Extract the (X, Y) coordinate from the center of the cell holding the provided text.  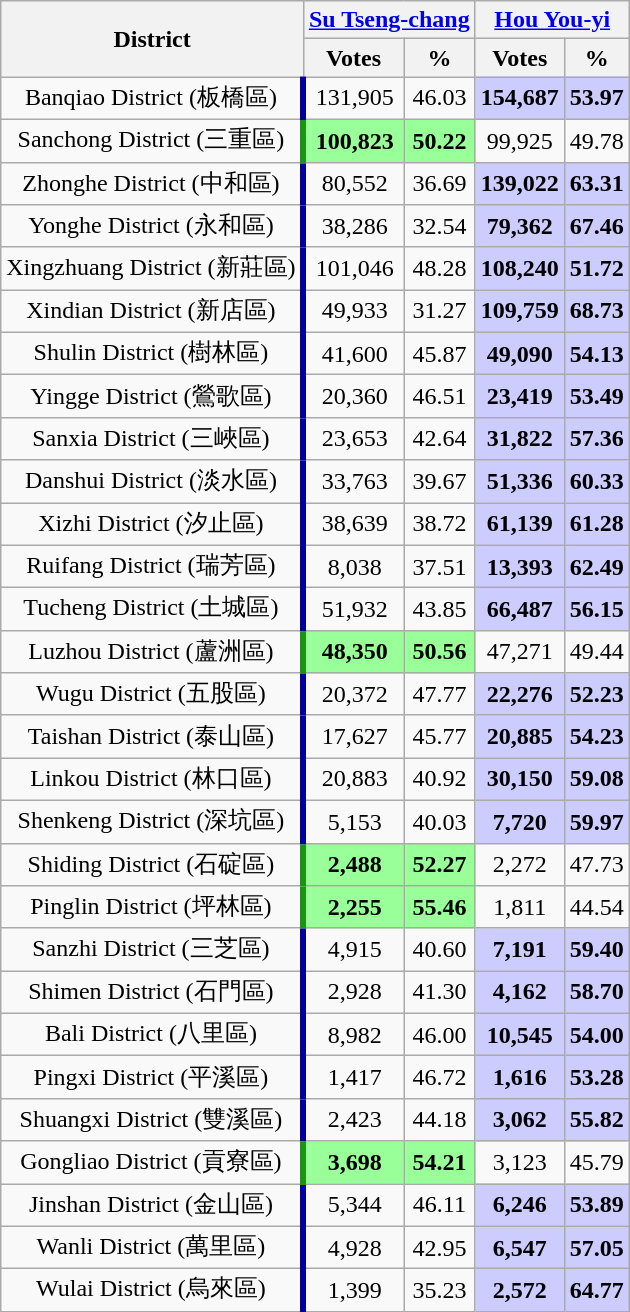
50.56 (440, 652)
7,720 (520, 822)
51.72 (596, 268)
Taishan District (泰山區) (152, 736)
2,255 (353, 908)
Shuangxi District (雙溪區) (152, 1120)
Sanxia District (三峽區) (152, 438)
47.77 (440, 694)
54.00 (596, 1034)
Shulin District (樹林區) (152, 354)
53.89 (596, 1206)
20,360 (353, 396)
62.49 (596, 566)
38.72 (440, 524)
59.40 (596, 950)
3,698 (353, 1162)
Linkou District (林口區) (152, 780)
51,336 (520, 482)
48.28 (440, 268)
54.21 (440, 1162)
35.23 (440, 1290)
23,419 (520, 396)
131,905 (353, 98)
45.77 (440, 736)
47.73 (596, 864)
46.51 (440, 396)
46.11 (440, 1206)
57.36 (596, 438)
3,123 (520, 1162)
68.73 (596, 312)
Luzhou District (蘆洲區) (152, 652)
Xindian District (新店區) (152, 312)
43.85 (440, 610)
47,271 (520, 652)
56.15 (596, 610)
57.05 (596, 1248)
67.46 (596, 226)
Zhonghe District (中和區) (152, 184)
109,759 (520, 312)
5,344 (353, 1206)
1,811 (520, 908)
64.77 (596, 1290)
1,616 (520, 1078)
1,399 (353, 1290)
154,687 (520, 98)
Shimen District (石門區) (152, 992)
49.44 (596, 652)
31,822 (520, 438)
2,928 (353, 992)
8,038 (353, 566)
3,062 (520, 1120)
20,372 (353, 694)
6,246 (520, 1206)
Gongliao District (貢寮區) (152, 1162)
20,883 (353, 780)
Shenkeng District (深坑區) (152, 822)
45.79 (596, 1162)
38,286 (353, 226)
Xizhi District (汐止區) (152, 524)
80,552 (353, 184)
2,488 (353, 864)
10,545 (520, 1034)
31.27 (440, 312)
48,350 (353, 652)
54.13 (596, 354)
Ruifang District (瑞芳區) (152, 566)
7,191 (520, 950)
40.60 (440, 950)
5,153 (353, 822)
4,928 (353, 1248)
58.70 (596, 992)
108,240 (520, 268)
46.72 (440, 1078)
49,933 (353, 312)
53.97 (596, 98)
53.49 (596, 396)
52.27 (440, 864)
2,272 (520, 864)
Pinglin District (坪林區) (152, 908)
Banqiao District (板橋區) (152, 98)
8,982 (353, 1034)
49.78 (596, 140)
79,362 (520, 226)
99,925 (520, 140)
1,417 (353, 1078)
49,090 (520, 354)
6,547 (520, 1248)
101,046 (353, 268)
46.03 (440, 98)
13,393 (520, 566)
59.97 (596, 822)
42.64 (440, 438)
41.30 (440, 992)
40.92 (440, 780)
54.23 (596, 736)
Shiding District (石碇區) (152, 864)
41,600 (353, 354)
37.51 (440, 566)
Danshui District (淡水區) (152, 482)
44.18 (440, 1120)
36.69 (440, 184)
4,915 (353, 950)
Yonghe District (永和區) (152, 226)
Tucheng District (土城區) (152, 610)
55.46 (440, 908)
63.31 (596, 184)
59.08 (596, 780)
2,572 (520, 1290)
32.54 (440, 226)
District (152, 39)
Bali District (八里區) (152, 1034)
66,487 (520, 610)
61,139 (520, 524)
51,932 (353, 610)
52.23 (596, 694)
45.87 (440, 354)
40.03 (440, 822)
23,653 (353, 438)
42.95 (440, 1248)
Sanchong District (三重區) (152, 140)
Hou You-yi (552, 20)
46.00 (440, 1034)
17,627 (353, 736)
Pingxi District (平溪區) (152, 1078)
22,276 (520, 694)
30,150 (520, 780)
39.67 (440, 482)
Sanzhi District (三芝區) (152, 950)
44.54 (596, 908)
Wugu District (五股區) (152, 694)
53.28 (596, 1078)
60.33 (596, 482)
Wanli District (萬里區) (152, 1248)
50.22 (440, 140)
20,885 (520, 736)
Su Tseng-chang (389, 20)
Wulai District (烏來區) (152, 1290)
38,639 (353, 524)
Jinshan District (金山區) (152, 1206)
61.28 (596, 524)
100,823 (353, 140)
55.82 (596, 1120)
33,763 (353, 482)
4,162 (520, 992)
2,423 (353, 1120)
Yingge District (鶯歌區) (152, 396)
Xingzhuang District (新莊區) (152, 268)
139,022 (520, 184)
